Identify which cell holds the provided text, then report its (X, Y) central coordinate. 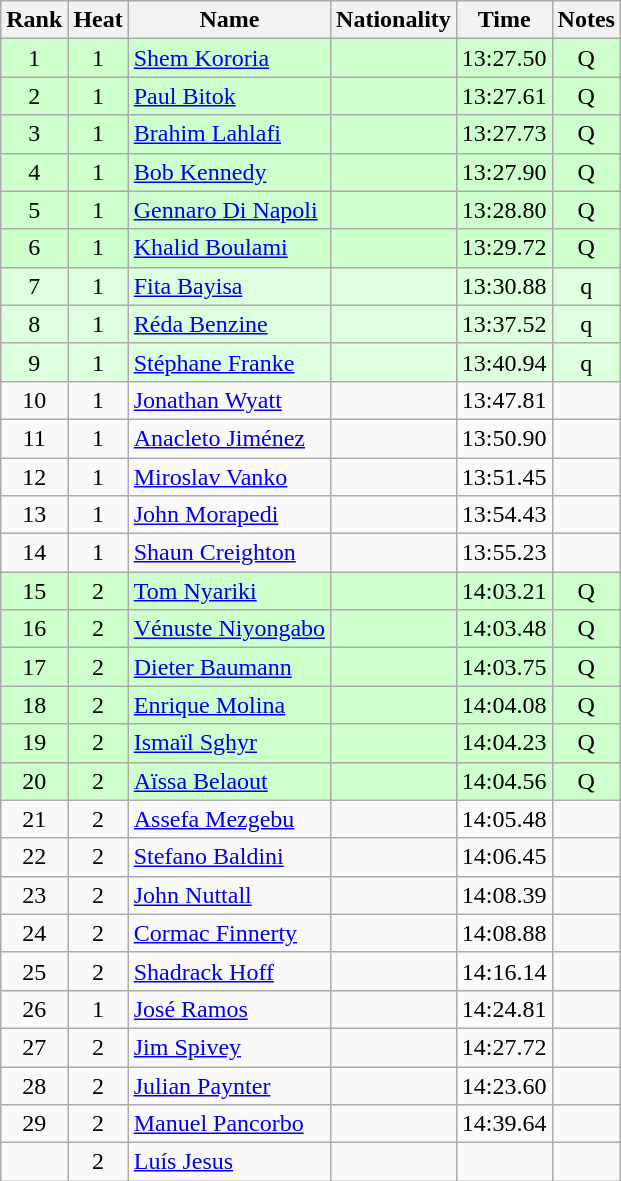
Shadrack Hoff (229, 971)
Ismaïl Sghyr (229, 743)
26 (34, 1009)
24 (34, 933)
6 (34, 248)
5 (34, 210)
Cormac Finnerty (229, 933)
Stéphane Franke (229, 362)
12 (34, 477)
14:39.64 (504, 1124)
14:03.75 (504, 667)
20 (34, 781)
Assefa Mezgebu (229, 819)
14:06.45 (504, 857)
8 (34, 324)
Jonathan Wyatt (229, 400)
21 (34, 819)
Julian Paynter (229, 1085)
Jim Spivey (229, 1047)
7 (34, 286)
Khalid Boulami (229, 248)
13:54.43 (504, 515)
Brahim Lahlafi (229, 134)
3 (34, 134)
13:47.81 (504, 400)
Time (504, 20)
19 (34, 743)
13 (34, 515)
Shaun Creighton (229, 553)
23 (34, 895)
14:08.39 (504, 895)
Réda Benzine (229, 324)
13:30.88 (504, 286)
13:27.90 (504, 172)
Aïssa Belaout (229, 781)
16 (34, 629)
Fita Bayisa (229, 286)
27 (34, 1047)
14:27.72 (504, 1047)
13:29.72 (504, 248)
29 (34, 1124)
15 (34, 591)
John Nuttall (229, 895)
14:23.60 (504, 1085)
13:50.90 (504, 438)
14:16.14 (504, 971)
13:37.52 (504, 324)
13:27.73 (504, 134)
18 (34, 705)
14 (34, 553)
Paul Bitok (229, 96)
22 (34, 857)
Dieter Baumann (229, 667)
14:04.56 (504, 781)
John Morapedi (229, 515)
José Ramos (229, 1009)
Gennaro Di Napoli (229, 210)
28 (34, 1085)
13:27.50 (504, 58)
14:24.81 (504, 1009)
Tom Nyariki (229, 591)
Stefano Baldini (229, 857)
Heat (98, 20)
Rank (34, 20)
Vénuste Niyongabo (229, 629)
25 (34, 971)
9 (34, 362)
10 (34, 400)
Enrique Molina (229, 705)
14:04.23 (504, 743)
11 (34, 438)
Luís Jesus (229, 1162)
14:05.48 (504, 819)
17 (34, 667)
Nationality (394, 20)
13:51.45 (504, 477)
Name (229, 20)
14:03.21 (504, 591)
4 (34, 172)
13:40.94 (504, 362)
Shem Kororia (229, 58)
14:08.88 (504, 933)
13:55.23 (504, 553)
14:03.48 (504, 629)
Miroslav Vanko (229, 477)
Anacleto Jiménez (229, 438)
Bob Kennedy (229, 172)
13:28.80 (504, 210)
14:04.08 (504, 705)
Manuel Pancorbo (229, 1124)
13:27.61 (504, 96)
Notes (586, 20)
